Provide the [X, Y] coordinate of the cell's center where the given text is located.  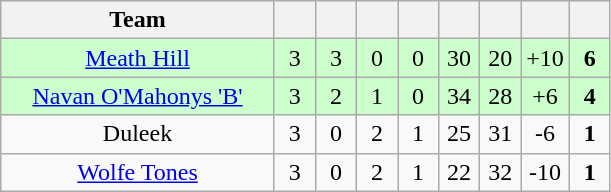
30 [460, 58]
Wolfe Tones [138, 172]
20 [500, 58]
6 [590, 58]
Meath Hill [138, 58]
Duleek [138, 134]
31 [500, 134]
4 [590, 96]
+6 [546, 96]
+10 [546, 58]
22 [460, 172]
Navan O'Mahonys 'B' [138, 96]
Team [138, 20]
34 [460, 96]
25 [460, 134]
-10 [546, 172]
28 [500, 96]
32 [500, 172]
-6 [546, 134]
